Identify which cell holds the provided text, then report its (X, Y) central coordinate. 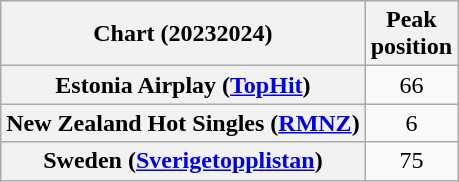
6 (411, 123)
Chart (20232024) (183, 34)
Sweden (Sverigetopplistan) (183, 161)
Peakposition (411, 34)
New Zealand Hot Singles (RMNZ) (183, 123)
Estonia Airplay (TopHit) (183, 85)
66 (411, 85)
75 (411, 161)
